Output the (x, y) coordinate of the center of the cell containing the given text.  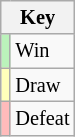
Defeat (42, 118)
Win (42, 51)
Draw (42, 85)
Key (38, 17)
